Locate the cell with the specified text and output its (x, y) center coordinate. 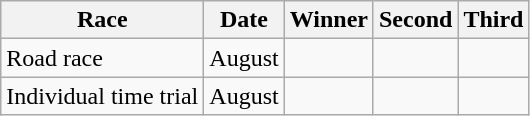
Road race (102, 58)
Winner (328, 20)
Date (244, 20)
Individual time trial (102, 96)
Third (494, 20)
Race (102, 20)
Second (415, 20)
